Determine the (X, Y) coordinate at the center of the cell enclosing the given text.  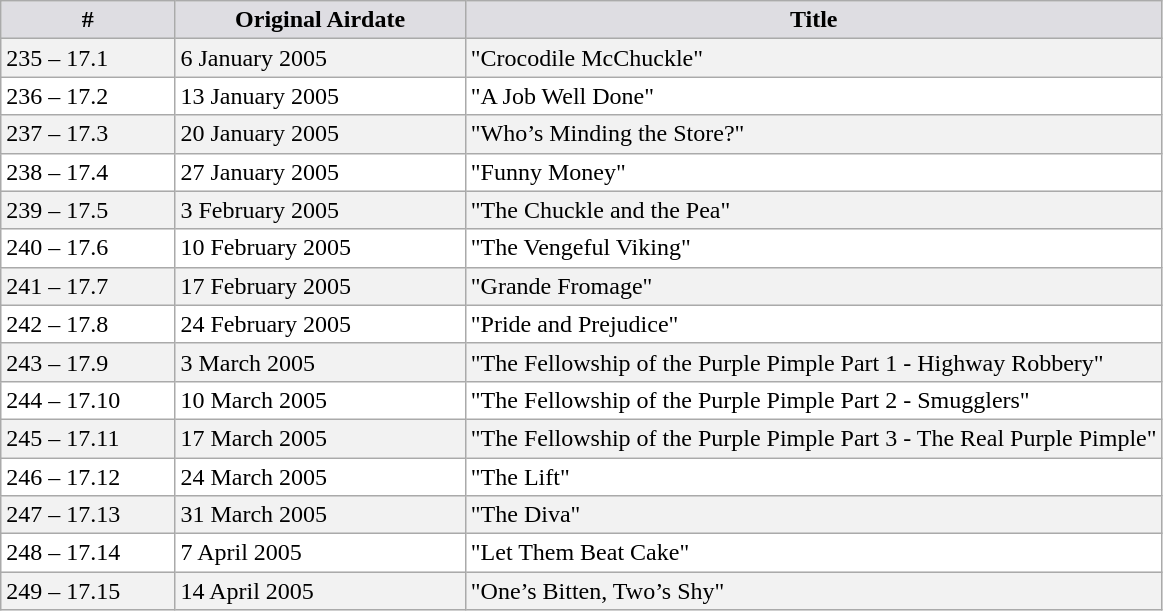
"Grande Fromage" (814, 286)
"Who’s Minding the Store?" (814, 134)
239 – 17.5 (88, 210)
3 March 2005 (320, 362)
6 January 2005 (320, 58)
"The Vengeful Viking" (814, 248)
"The Fellowship of the Purple Pimple Part 1 - Highway Robbery" (814, 362)
249 – 17.15 (88, 591)
17 March 2005 (320, 438)
24 March 2005 (320, 477)
10 February 2005 (320, 248)
243 – 17.9 (88, 362)
244 – 17.10 (88, 400)
240 – 17.6 (88, 248)
"One’s Bitten, Two’s Shy" (814, 591)
13 January 2005 (320, 96)
"The Fellowship of the Purple Pimple Part 3 - The Real Purple Pimple" (814, 438)
10 March 2005 (320, 400)
Title (814, 20)
31 March 2005 (320, 515)
248 – 17.14 (88, 553)
7 April 2005 (320, 553)
"The Lift" (814, 477)
"A Job Well Done" (814, 96)
# (88, 20)
235 – 17.1 (88, 58)
237 – 17.3 (88, 134)
"Pride and Prejudice" (814, 324)
3 February 2005 (320, 210)
236 – 17.2 (88, 96)
242 – 17.8 (88, 324)
"Crocodile McChuckle" (814, 58)
"The Diva" (814, 515)
"The Fellowship of the Purple Pimple Part 2 - Smugglers" (814, 400)
Original Airdate (320, 20)
247 – 17.13 (88, 515)
"The Chuckle and the Pea" (814, 210)
246 – 17.12 (88, 477)
245 – 17.11 (88, 438)
20 January 2005 (320, 134)
238 – 17.4 (88, 172)
241 – 17.7 (88, 286)
27 January 2005 (320, 172)
24 February 2005 (320, 324)
"Let Them Beat Cake" (814, 553)
14 April 2005 (320, 591)
17 February 2005 (320, 286)
"Funny Money" (814, 172)
